Detect which cell encompasses the target text, then output its (X, Y) center coordinate. 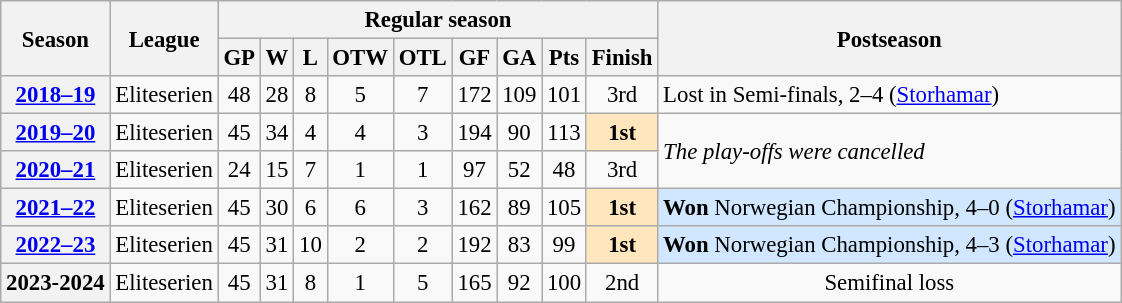
192 (474, 245)
90 (520, 133)
165 (474, 283)
Finish (622, 58)
83 (520, 245)
2019–20 (56, 133)
Regular season (438, 20)
League (164, 38)
OTL (422, 58)
Season (56, 38)
Won Norwegian Championship, 4–3 (Storhamar) (890, 245)
101 (564, 95)
109 (520, 95)
162 (474, 208)
OTW (360, 58)
Lost in Semi-finals, 2–4 (Storhamar) (890, 95)
GF (474, 58)
30 (276, 208)
2021–22 (56, 208)
24 (239, 170)
172 (474, 95)
GA (520, 58)
L (310, 58)
Semifinal loss (890, 283)
99 (564, 245)
The play-offs were cancelled (890, 152)
113 (564, 133)
100 (564, 283)
89 (520, 208)
W (276, 58)
GP (239, 58)
92 (520, 283)
97 (474, 170)
10 (310, 245)
2023-2024 (56, 283)
105 (564, 208)
194 (474, 133)
2018–19 (56, 95)
28 (276, 95)
52 (520, 170)
Pts (564, 58)
2022–23 (56, 245)
Postseason (890, 38)
34 (276, 133)
2nd (622, 283)
15 (276, 170)
Won Norwegian Championship, 4–0 (Storhamar) (890, 208)
2020–21 (56, 170)
